Return (x, y) of the center of cell containing provided text 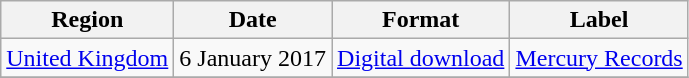
Date (253, 20)
Format (421, 20)
Digital download (421, 58)
Region (88, 20)
Label (599, 20)
Mercury Records (599, 58)
United Kingdom (88, 58)
6 January 2017 (253, 58)
